Return (x, y) of the center of cell containing provided text 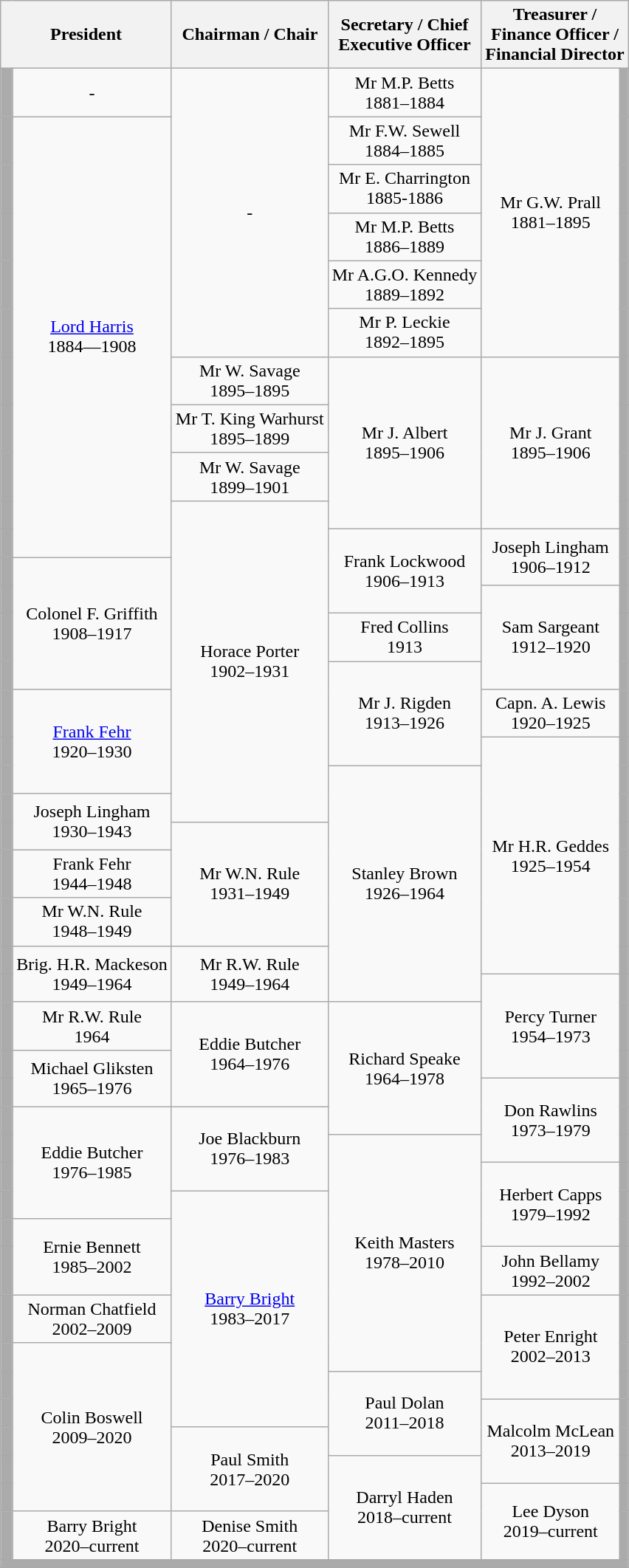
Stanley Brown1926–1964 (405, 884)
Ernie Bennett1985–2002 (92, 1256)
Fred Collins1913 (405, 638)
Mr J. Grant1895–1906 (551, 443)
Norman Chatfield2002–2009 (92, 1318)
Keith Masters1978–2010 (405, 1253)
Denise Smith2020–current (250, 1536)
Eddie Butcher1976–1985 (92, 1162)
Mr M.P. Betts1886–1889 (405, 236)
Mr J. Albert1895–1906 (405, 443)
Mr R.W. Rule1949–1964 (250, 974)
Mr W. Savage1895–1895 (250, 381)
Mr P. Leckie1892–1895 (405, 332)
Lord Harris1884––1908 (92, 337)
Michael Gliksten1965–1976 (92, 1078)
Mr W.N. Rule1948–1949 (92, 921)
Treasurer / Finance Officer /Financial Director (555, 35)
Chairman / Chair (250, 35)
Mr E. Charrington1885-1886 (405, 189)
Herbert Capps1979–1992 (551, 1205)
Paul Smith2017–2020 (250, 1469)
Capn. A. Lewis1920–1925 (551, 713)
Mr F.W. Sewell1884–1885 (405, 140)
Horace Porter1902–1931 (250, 661)
Sam Sargeant1912–1920 (551, 638)
Percy Turner1954–1973 (551, 1026)
Barry Bright1983–2017 (250, 1309)
Secretary / ChiefExecutive Officer (405, 35)
Frank Lockwood1906–1913 (405, 571)
Don Rawlins1973–1979 (551, 1120)
Mr W.N. Rule1931–1949 (250, 884)
Peter Enright2002–2013 (551, 1347)
Mr M.P. Betts1881–1884 (405, 93)
Mr A.G.O. Kennedy1889–1892 (405, 285)
Darryl Haden2018–current (405, 1507)
Eddie Butcher1964–1976 (250, 1054)
Mr T. King Warhurst1895–1899 (250, 428)
John Bellamy1992–2002 (551, 1271)
Frank Fehr1920–1930 (92, 741)
President (86, 35)
Joseph Lingham1930–1943 (92, 822)
Lee Dyson2019–current (551, 1521)
Mr W. Savage1899–1901 (250, 477)
Malcolm McLean2013–2019 (551, 1441)
Joseph Lingham1906–1912 (551, 557)
Frank Fehr1944–1948 (92, 874)
Barry Bright2020–current (92, 1536)
Richard Speake1964–1978 (405, 1067)
Brig. H.R. Mackeson1949–1964 (92, 974)
Mr R.W. Rule1964 (92, 1026)
Mr G.W. Prall1881–1895 (551, 213)
Paul Dolan2011–2018 (405, 1413)
Colonel F. Griffith1908–1917 (92, 623)
Colin Boswell2009–2020 (92, 1427)
Joe Blackburn1976–1983 (250, 1148)
Mr J. Rigden1913–1926 (405, 713)
Mr H.R. Geddes1925–1954 (551, 856)
